Provide the [X, Y] coordinate of the cell's center where the given text is located.  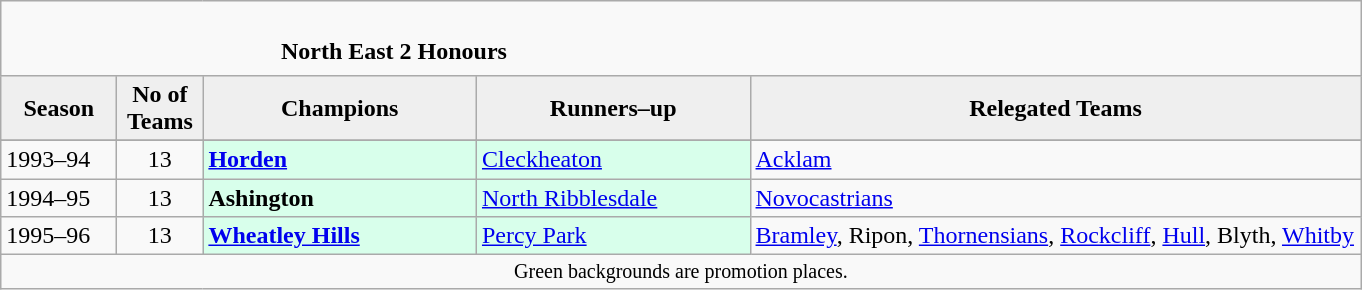
1994–95 [59, 197]
Champions [340, 108]
Green backgrounds are promotion places. [681, 272]
Ashington [340, 197]
Percy Park [613, 236]
Season [59, 108]
Acklam [1056, 159]
Bramley, Ripon, Thornensians, Rockcliff, Hull, Blyth, Whitby [1056, 236]
No of Teams [160, 108]
Cleckheaton [613, 159]
Wheatley Hills [340, 236]
Relegated Teams [1056, 108]
1995–96 [59, 236]
Novocastrians [1056, 197]
Runners–up [613, 108]
1993–94 [59, 159]
Horden [340, 159]
North Ribblesdale [613, 197]
